For the text-containing cell, return its midpoint in (x, y) coordinate format. 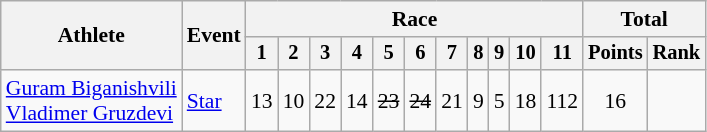
11 (562, 54)
2 (294, 54)
1 (262, 54)
22 (325, 100)
Event (214, 36)
14 (357, 100)
Athlete (92, 36)
16 (615, 100)
21 (452, 100)
13 (262, 100)
6 (420, 54)
Points (615, 54)
4 (357, 54)
112 (562, 100)
24 (420, 100)
3 (325, 54)
18 (526, 100)
Race (414, 19)
7 (452, 54)
23 (389, 100)
Rank (677, 54)
Star (214, 100)
Guram BiganishviliVladimer Gruzdevi (92, 100)
8 (478, 54)
Total (644, 19)
